Return the (X, Y) coordinate for the center point of the cell that contains the specified text.  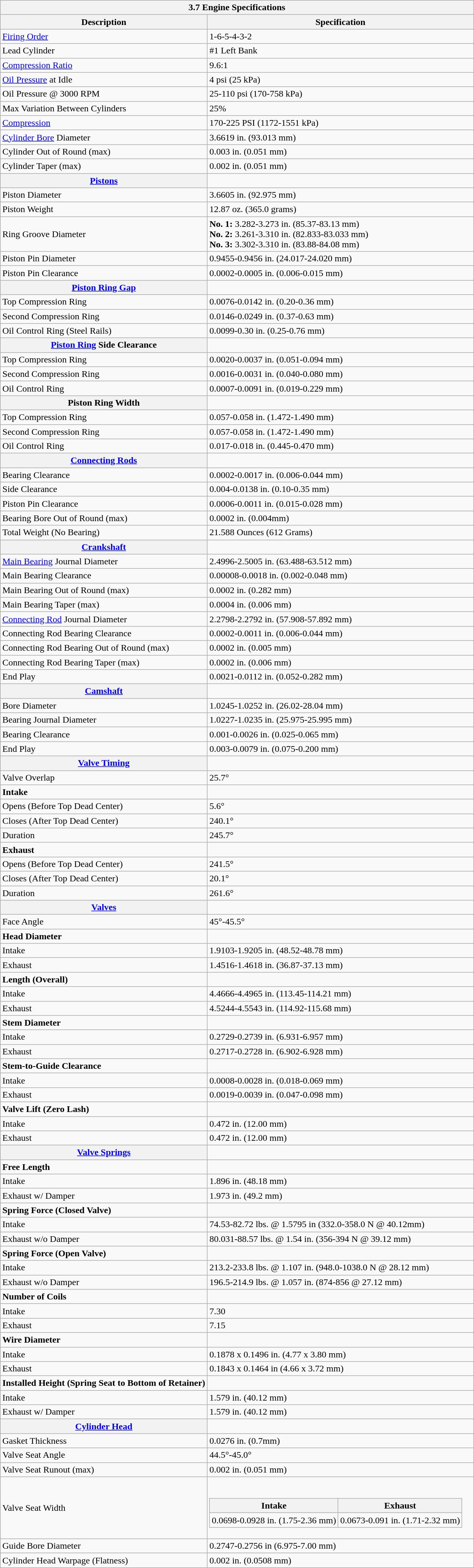
Main Bearing Journal Diameter (104, 561)
Camshaft (104, 691)
1.4516-1.4618 in. (36.87-37.13 mm) (340, 965)
0.0004 in. (0.006 mm) (340, 604)
261.6° (340, 893)
Piston Ring Gap (104, 287)
0.0016-0.0031 in. (0.040-0.080 mm) (340, 374)
4 psi (25 kPa) (340, 80)
7.30 (340, 1311)
0.004-0.0138 in. (0.10-0.35 mm) (340, 489)
3.6619 in. (93.013 mm) (340, 137)
Valve Lift (Zero Lash) (104, 1109)
Main Bearing Out of Round (max) (104, 590)
Pistons (104, 181)
0.0276 in. (0.7mm) (340, 1441)
Compression (104, 123)
44.5°-45.0° (340, 1455)
Valve Springs (104, 1153)
Bearing Bore Out of Round (max) (104, 518)
0.0021-0.0112 in. (0.052-0.282 mm) (340, 677)
Gasket Thickness (104, 1441)
25.7° (340, 778)
Wire Diameter (104, 1340)
Valve Seat Angle (104, 1455)
Bearing Journal Diameter (104, 720)
0.0099-0.30 in. (0.25-0.76 mm) (340, 331)
0.003-0.0079 in. (0.075-0.200 mm) (340, 749)
Piston Diameter (104, 195)
4.5244-4.5543 in. (114.92-115.68 mm) (340, 1008)
1.0245-1.0252 in. (26.02-28.04 mm) (340, 706)
1-6-5-4-3-2 (340, 36)
Cylinder Taper (max) (104, 166)
Intake Exhaust 0.0698-0.0928 in. (1.75-2.36 mm) 0.0673-0.091 in. (1.71-2.32 mm) (340, 1508)
170-225 PSI (1172-1551 kPa) (340, 123)
0.0002 in. (0.282 mm) (340, 590)
74.53-82.72 lbs. @ 1.5795 in (332.0-358.0 N @ 40.12mm) (340, 1224)
0.00008-0.0018 in. (0.002-0.048 mm) (340, 576)
5.6° (340, 806)
Connecting Rods (104, 461)
0.0673-0.091 in. (1.71-2.32 mm) (400, 1520)
Valve Seat Width (104, 1508)
0.9455-0.9456 in. (24.017-24.020 mm) (340, 259)
0.0006-0.0011 in. (0.015-0.028 mm) (340, 504)
1.9103-1.9205 in. (48.52-48.78 mm) (340, 951)
Installed Height (Spring Seat to Bottom of Retainer) (104, 1383)
Valve Overlap (104, 778)
Spring Force (Closed Valve) (104, 1210)
9.6:1 (340, 65)
Description (104, 22)
Compression Ratio (104, 65)
25% (340, 108)
0.0002-0.0005 in. (0.006-0.015 mm) (340, 273)
Total Weight (No Bearing) (104, 533)
0.0008-0.0028 in. (0.018-0.069 mm) (340, 1080)
Head Diameter (104, 936)
Stem Diameter (104, 1023)
Crankshaft (104, 547)
213.2-233.8 lbs. @ 1.107 in. (948.0-1038.0 N @ 28.12 mm) (340, 1268)
0.0019-0.0039 in. (0.047-0.098 mm) (340, 1095)
0.001-0.0026 in. (0.025-0.065 mm) (340, 734)
0.0002-0.0017 in. (0.006-0.044 mm) (340, 475)
0.0007-0.0091 in. (0.019-0.229 mm) (340, 388)
Cylinder Bore Diameter (104, 137)
Oil Control Ring (Steel Rails) (104, 331)
Connecting Rod Journal Diameter (104, 619)
196.5-214.9 lbs. @ 1.057 in. (874-856 @ 27.12 mm) (340, 1282)
Firing Order (104, 36)
0.003 in. (0.051 mm) (340, 151)
0.2717-0.2728 in. (6.902-6.928 mm) (340, 1051)
Valves (104, 907)
Cylinder Head Warpage (Flatness) (104, 1560)
1.896 in. (48.18 mm) (340, 1181)
7.15 (340, 1325)
245.7° (340, 835)
Spring Force (Open Valve) (104, 1253)
Cylinder Out of Round (max) (104, 151)
No. 1: 3.282-3.273 in. (85.37-83.13 mm)No. 2: 3.261-3.310 in. (82.833-83.033 mm)No. 3: 3.302-3.310 in. (83.88-84.08 mm) (340, 234)
240.1° (340, 821)
0.2729-0.2739 in. (6.931-6.957 mm) (340, 1037)
20.1° (340, 878)
Ring Groove Diameter (104, 234)
80.031-88.57 lbs. @ 1.54 in. (356-394 N @ 39.12 mm) (340, 1239)
0.0698-0.0928 in. (1.75-2.36 mm) (274, 1520)
0.017-0.018 in. (0.445-0.470 mm) (340, 446)
Piston Weight (104, 209)
Oil Pressure @ 3000 RPM (104, 94)
2.4996-2.5005 in. (63.488-63.512 mm) (340, 561)
Main Bearing Clearance (104, 576)
3.7 Engine Specifications (237, 8)
Piston Ring Width (104, 403)
Piston Pin Diameter (104, 259)
0.1843 x 0.1464 in (4.66 x 3.72 mm) (340, 1369)
Length (Overall) (104, 979)
0.0002-0.0011 in. (0.006-0.044 mm) (340, 633)
Lead Cylinder (104, 51)
3.6605 in. (92.975 mm) (340, 195)
Specification (340, 22)
0.0020-0.0037 in. (0.051-0.094 mm) (340, 359)
0.002 in. (0.0508 mm) (340, 1560)
Connecting Rod Bearing Taper (max) (104, 662)
0.0002 in. (0.006 mm) (340, 662)
Number of Coils (104, 1296)
4.4666-4.4965 in. (113.45-114.21 mm) (340, 994)
Valve Timing (104, 763)
Connecting Rod Bearing Clearance (104, 633)
2.2798-2.2792 in. (57.908-57.892 mm) (340, 619)
Side Clearance (104, 489)
21.588 Ounces (612 Grams) (340, 533)
Piston Ring Side Clearance (104, 345)
25-110 psi (170-758 kPa) (340, 94)
Guide Bore Diameter (104, 1546)
0.1878 x 0.1496 in. (4.77 x 3.80 mm) (340, 1354)
1.0227-1.0235 in. (25.975-25.995 mm) (340, 720)
#1 Left Bank (340, 51)
Valve Seat Runout (max) (104, 1470)
0.0146-0.0249 in. (0.37-0.63 mm) (340, 316)
0.0002 in. (0.005 mm) (340, 648)
Face Angle (104, 922)
Free Length (104, 1167)
12.87 oz. (365.0 grams) (340, 209)
241.5° (340, 864)
Oil Pressure at Idle (104, 80)
Connecting Rod Bearing Out of Round (max) (104, 648)
45°-45.5° (340, 922)
Max Variation Between Cylinders (104, 108)
Stem-to-Guide Clearance (104, 1066)
Bore Diameter (104, 706)
0.2747-0.2756 in (6.975-7.00 mm) (340, 1546)
Cylinder Head (104, 1426)
0.0076-0.0142 in. (0.20-0.36 mm) (340, 302)
Main Bearing Taper (max) (104, 604)
1.973 in. (49.2 mm) (340, 1196)
0.0002 in. (0.004mm) (340, 518)
